For the text-containing cell, return its midpoint in (X, Y) coordinate format. 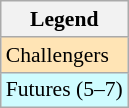
Legend (64, 19)
Futures (5–7) (64, 90)
Challengers (64, 55)
